Identify which cell holds the provided text, then report its (x, y) central coordinate. 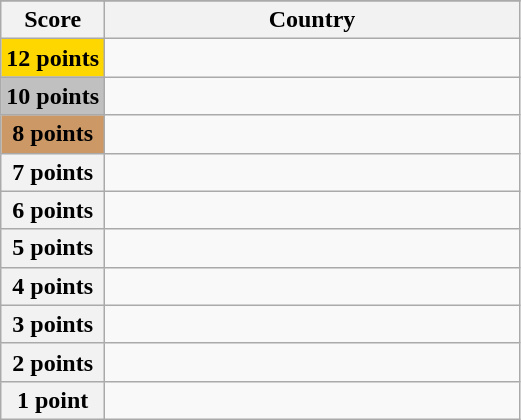
1 point (53, 400)
8 points (53, 134)
7 points (53, 172)
5 points (53, 248)
Score (53, 20)
4 points (53, 286)
Country (312, 20)
6 points (53, 210)
2 points (53, 362)
12 points (53, 58)
3 points (53, 324)
10 points (53, 96)
